Locate the cell with the specified text and output its [X, Y] center coordinate. 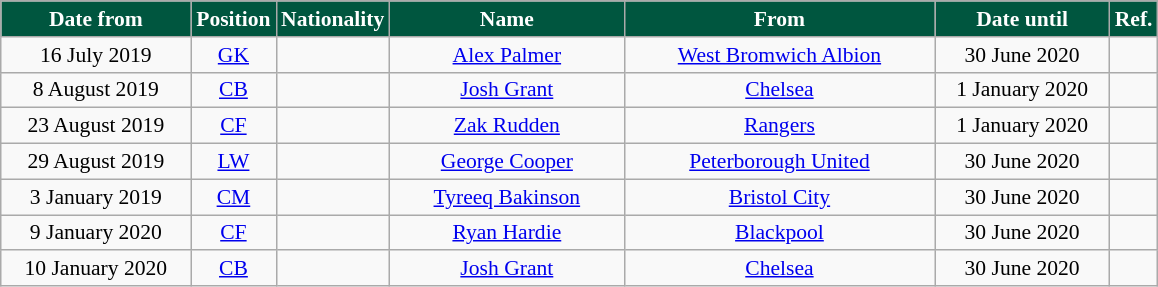
Date until [1022, 19]
Zak Rudden [506, 126]
Nationality [332, 19]
Bristol City [779, 197]
West Bromwich Albion [779, 55]
CM [234, 197]
16 July 2019 [96, 55]
George Cooper [506, 162]
Blackpool [779, 233]
Ryan Hardie [506, 233]
From [779, 19]
GK [234, 55]
Peterborough United [779, 162]
Date from [96, 19]
Tyreeq Bakinson [506, 197]
Ref. [1134, 19]
Rangers [779, 126]
3 January 2019 [96, 197]
23 August 2019 [96, 126]
Alex Palmer [506, 55]
LW [234, 162]
10 January 2020 [96, 269]
29 August 2019 [96, 162]
8 August 2019 [96, 90]
Name [506, 19]
9 January 2020 [96, 233]
Position [234, 19]
